Output the (x, y) coordinate of the center of the cell containing the given text.  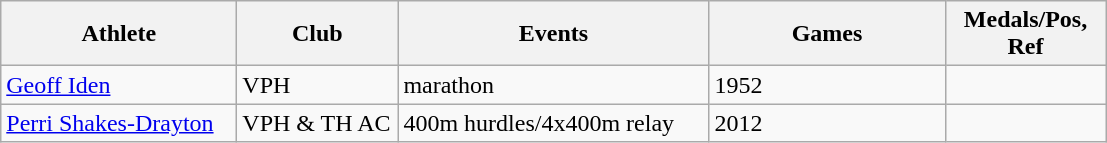
Medals/Pos, Ref (1026, 34)
Athlete (119, 34)
marathon (554, 85)
400m hurdles/4x400m relay (554, 123)
Events (554, 34)
VPH (318, 85)
2012 (827, 123)
Club (318, 34)
1952 (827, 85)
Games (827, 34)
Perri Shakes-Drayton (119, 123)
Geoff Iden (119, 85)
VPH & TH AC (318, 123)
